Capture the cell that displays the provided text and extract its [X, Y] central coordinate. 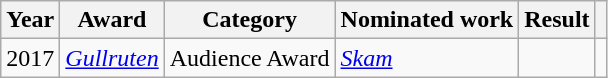
Audience Award [250, 58]
Result [557, 20]
Year [30, 20]
2017 [30, 58]
Skam [427, 58]
Category [250, 20]
Gullruten [112, 58]
Award [112, 20]
Nominated work [427, 20]
